Search for the cell housing the specified text and yield its (x, y) center coordinate. 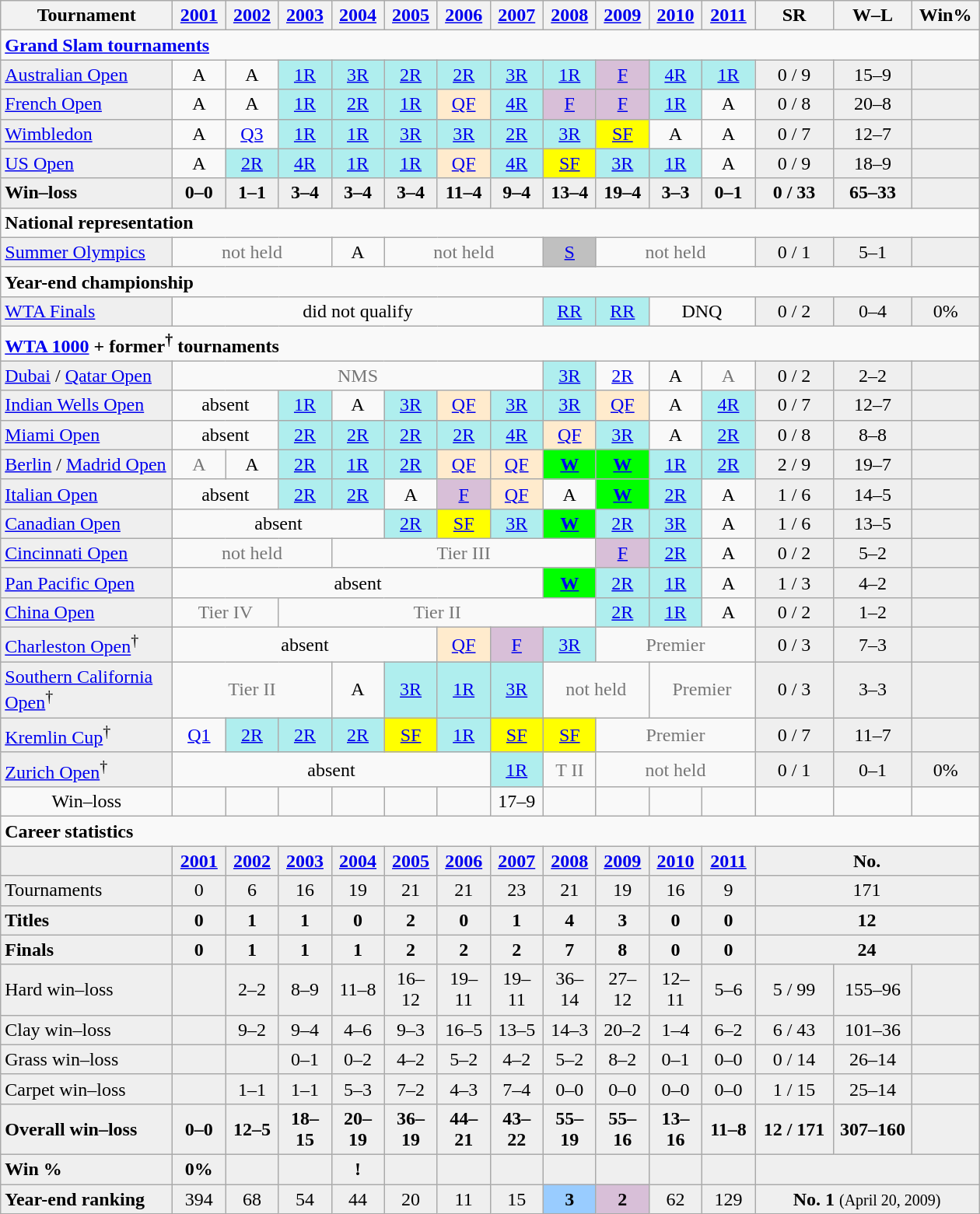
Dubai / Qatar Open (87, 376)
9–2 (252, 1030)
French Open (87, 104)
7 (569, 950)
No. 1 (April 20, 2009) (866, 1199)
307–160 (873, 1129)
43–22 (516, 1129)
44 (358, 1199)
Tier III (464, 553)
36–19 (411, 1129)
Berlin / Madrid Open (87, 464)
2 / 9 (793, 464)
8–9 (305, 989)
155–96 (873, 989)
Australian Open (87, 75)
68 (252, 1199)
Southern California Open† (87, 690)
Titles (87, 920)
11–7 (873, 736)
Charleston Open† (87, 645)
WTA 1000 + former† tournaments (490, 344)
1–4 (675, 1030)
Indian Wells Open (87, 405)
11–4 (464, 193)
129 (728, 1199)
15 (516, 1199)
0 / 33 (793, 193)
44–21 (464, 1129)
0–4 (873, 311)
27–12 (622, 989)
Q1 (199, 736)
Overall win–loss (87, 1129)
20–19 (358, 1129)
! (358, 1169)
Tournament (87, 16)
Grass win–loss (87, 1059)
14–3 (569, 1030)
1 / 15 (793, 1089)
18–9 (873, 163)
5–1 (873, 252)
9–3 (411, 1030)
Hard win–loss (87, 989)
NMS (358, 376)
26–14 (873, 1059)
20 (411, 1199)
Wimbledon (87, 134)
Finals (87, 950)
Year-end ranking (87, 1199)
Zurich Open† (87, 770)
Miami Open (87, 435)
54 (305, 1199)
WTA Finals (87, 311)
7–3 (873, 645)
17–9 (516, 802)
13–4 (569, 193)
National representation (490, 222)
14–5 (873, 494)
7–2 (411, 1089)
5–6 (728, 989)
55–19 (569, 1129)
12 / 171 (793, 1129)
4 (569, 920)
5 / 99 (793, 989)
19–7 (873, 464)
Summer Olympics (87, 252)
5–3 (358, 1089)
Clay win–loss (87, 1030)
SR (793, 16)
Grand Slam tournaments (490, 45)
20–2 (622, 1030)
1 / 3 (793, 583)
6 (252, 890)
19–4 (622, 193)
6 / 43 (793, 1030)
6–2 (728, 1030)
Win% (946, 16)
China Open (87, 612)
8–2 (622, 1059)
T II (569, 770)
Year-end championship (490, 282)
12–5 (252, 1129)
16–12 (411, 989)
Career statistics (490, 831)
No. (866, 861)
0–2 (358, 1059)
did not qualify (358, 311)
1–2 (873, 612)
Pan Pacific Open (87, 583)
9 (728, 890)
101–36 (873, 1030)
36–14 (569, 989)
394 (199, 1199)
4–3 (464, 1089)
S (569, 252)
24 (866, 950)
12–11 (675, 989)
23 (516, 890)
US Open (87, 163)
55–16 (622, 1129)
4–6 (358, 1030)
12 (866, 920)
13–16 (675, 1129)
8–8 (873, 435)
16–5 (464, 1030)
Cincinnati Open (87, 553)
Q3 (252, 134)
7–4 (516, 1089)
65–33 (873, 193)
18–15 (305, 1129)
25–14 (873, 1089)
Tournaments (87, 890)
62 (675, 1199)
Italian Open (87, 494)
20–8 (873, 104)
Kremlin Cup† (87, 736)
Tier IV (226, 612)
Win % (87, 1169)
8 (622, 950)
11 (464, 1199)
W–L (873, 16)
DNQ (702, 311)
15–9 (873, 75)
0 / 14 (793, 1059)
Carpet win–loss (87, 1089)
171 (866, 890)
Canadian Open (87, 523)
